Return the [X, Y] coordinate for the center point of the cell that contains the specified text.  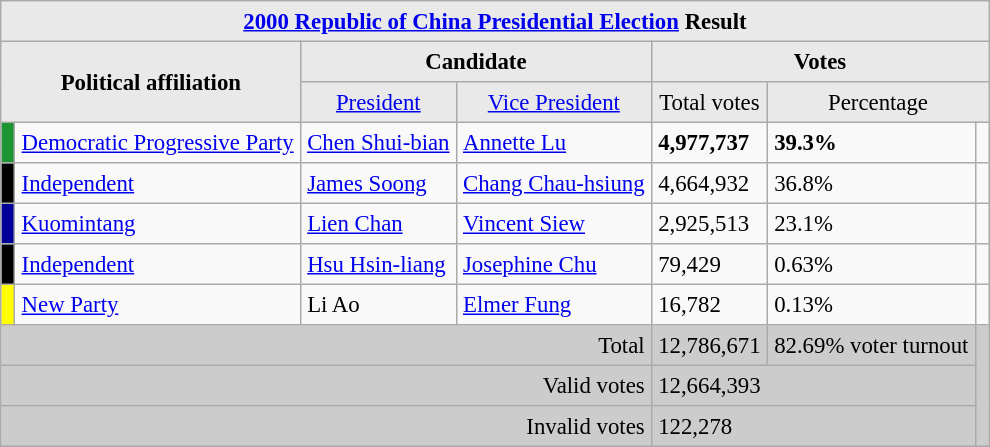
Valid votes [326, 385]
4,977,737 [709, 142]
Invalid votes [326, 426]
23.1% [871, 223]
79,429 [709, 264]
Vice President [554, 102]
Li Ao [378, 304]
Annette Lu [554, 142]
4,664,932 [709, 183]
Elmer Fung [554, 304]
2,925,513 [709, 223]
Total votes [709, 102]
12,664,393 [813, 385]
36.8% [871, 183]
12,786,671 [709, 345]
New Party [158, 304]
Political affiliation [150, 82]
Lien Chan [378, 223]
39.3% [871, 142]
16,782 [709, 304]
0.63% [871, 264]
Kuomintang [158, 223]
Total [326, 345]
2000 Republic of China Presidential Election Result [494, 21]
Percentage [878, 102]
Candidate [476, 61]
0.13% [871, 304]
James Soong [378, 183]
Chen Shui-bian [378, 142]
Hsu Hsin-liang [378, 264]
122,278 [813, 426]
Democratic Progressive Party [158, 142]
Vincent Siew [554, 223]
Josephine Chu [554, 264]
Votes [820, 61]
82.69% voter turnout [871, 345]
President [378, 102]
Chang Chau-hsiung [554, 183]
